Extract the [X, Y] coordinate from the center of the cell holding the provided text.  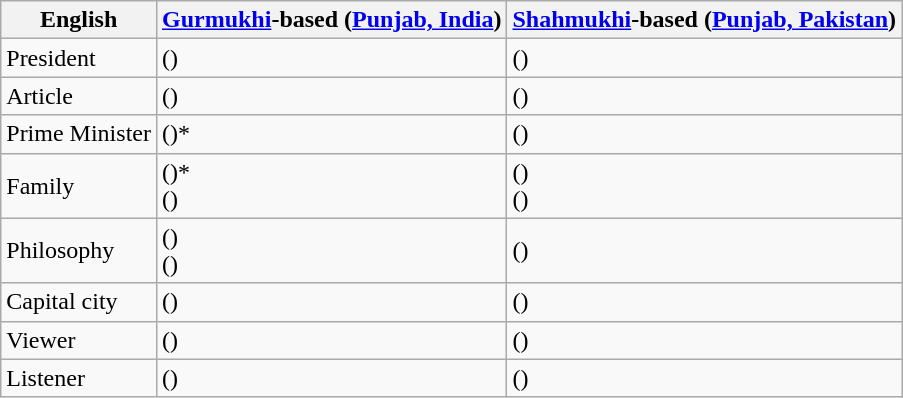
Listener [79, 378]
English [79, 20]
Capital city [79, 302]
Family [79, 186]
Article [79, 96]
Gurmukhi-based (Punjab, India) [332, 20]
Viewer [79, 340]
Prime Minister [79, 134]
President [79, 58]
()* [332, 134]
Philosophy [79, 250]
()* () [332, 186]
Shahmukhi-based (Punjab, Pakistan) [704, 20]
